Output the [x, y] coordinate of the center of the cell containing the given text.  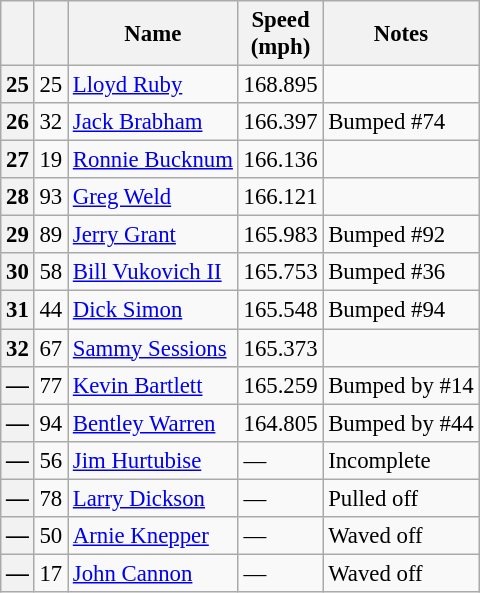
Sammy Sessions [154, 348]
Bumped by #14 [401, 385]
44 [50, 310]
165.753 [280, 273]
26 [18, 122]
Jim Hurtubise [154, 460]
Incomplete [401, 460]
Larry Dickson [154, 498]
93 [50, 197]
31 [18, 310]
58 [50, 273]
Pulled off [401, 498]
Ronnie Bucknum [154, 160]
50 [50, 536]
56 [50, 460]
Greg Weld [154, 197]
67 [50, 348]
19 [50, 160]
Bumped #36 [401, 273]
29 [18, 235]
165.259 [280, 385]
John Cannon [154, 573]
30 [18, 273]
78 [50, 498]
Jack Brabham [154, 122]
17 [50, 573]
166.136 [280, 160]
Bill Vukovich II [154, 273]
Lloyd Ruby [154, 85]
Bumped by #44 [401, 423]
Bumped #74 [401, 122]
Bumped #94 [401, 310]
Arnie Knepper [154, 536]
Bentley Warren [154, 423]
77 [50, 385]
Bumped #92 [401, 235]
166.121 [280, 197]
165.548 [280, 310]
Notes [401, 34]
165.373 [280, 348]
166.397 [280, 122]
89 [50, 235]
Dick Simon [154, 310]
28 [18, 197]
168.895 [280, 85]
27 [18, 160]
165.983 [280, 235]
Kevin Bartlett [154, 385]
Name [154, 34]
94 [50, 423]
Jerry Grant [154, 235]
164.805 [280, 423]
Speed(mph) [280, 34]
